For the text-containing cell, return its midpoint in (x, y) coordinate format. 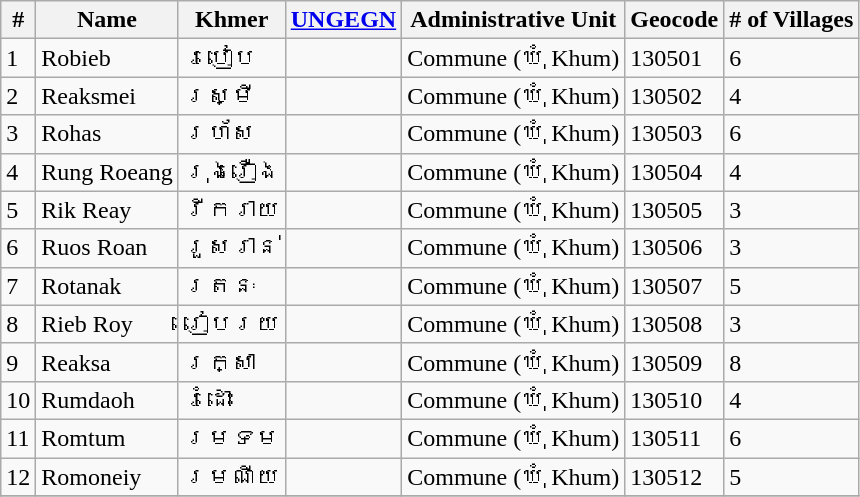
Rik Reay (107, 210)
130506 (674, 248)
Rieb Roy (107, 324)
130502 (674, 96)
130508 (674, 324)
130501 (674, 58)
រំដោះ (232, 400)
រក្សា (232, 362)
រីករាយ (232, 210)
130510 (674, 400)
Khmer (232, 20)
130512 (674, 477)
រុងរឿង (232, 172)
9 (18, 362)
130503 (674, 134)
Geocode (674, 20)
2 (18, 96)
# (18, 20)
Rotanak (107, 286)
រមទម (232, 438)
10 (18, 400)
130511 (674, 438)
រស្មី (232, 96)
Reaksmei (107, 96)
Name (107, 20)
Robieb (107, 58)
រមណីយ (232, 477)
Rung Roeang (107, 172)
រៀបរយ (232, 324)
Reaksa (107, 362)
Administrative Unit (514, 20)
130509 (674, 362)
UNGEGN (343, 20)
Romtum (107, 438)
130505 (674, 210)
12 (18, 477)
រួសរាន់ (232, 248)
Romoneiy (107, 477)
Rohas (107, 134)
7 (18, 286)
រតនៈ (232, 286)
រហ័ស (232, 134)
130504 (674, 172)
Rumdaoh (107, 400)
1 (18, 58)
130507 (674, 286)
Ruos Roan (107, 248)
11 (18, 438)
# of Villages (792, 20)
របៀប (232, 58)
